Locate the cell with the specified text and output its [x, y] center coordinate. 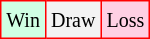
Draw [72, 20]
Win [24, 20]
Loss [126, 20]
